Detect which cell encompasses the target text, then output its [x, y] center coordinate. 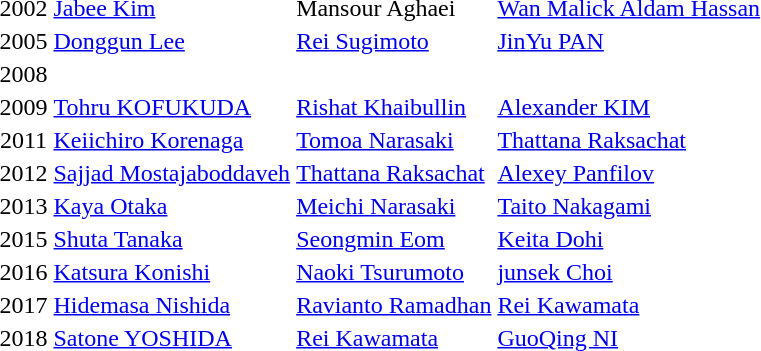
Kaya Otaka [172, 206]
Ravianto Ramadhan [394, 305]
Tohru KOFUKUDA [172, 107]
Seongmin Eom [394, 239]
Rishat Khaibullin [394, 107]
Rei Sugimoto [394, 41]
Sajjad Mostajaboddaveh [172, 173]
Keiichiro Korenaga [172, 140]
Katsura Konishi [172, 272]
Thattana Raksachat [394, 173]
Donggun Lee [172, 41]
Meichi Narasaki [394, 206]
Tomoa Narasaki [394, 140]
Hidemasa Nishida [172, 305]
Naoki Tsurumoto [394, 272]
Shuta Tanaka [172, 239]
